Provide the (X, Y) coordinate of the cell's center where the given text is located.  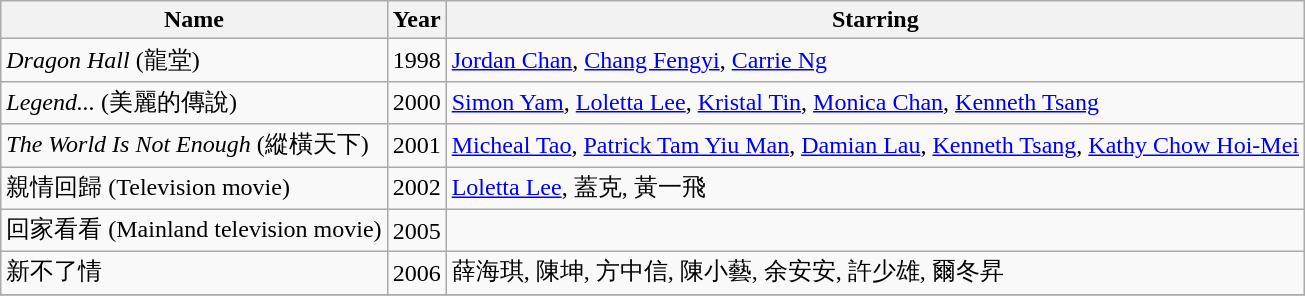
Dragon Hall (龍堂) (194, 60)
Loletta Lee, 蓋克, 黃一飛 (875, 188)
2006 (416, 274)
Name (194, 20)
Micheal Tao, Patrick Tam Yiu Man, Damian Lau, Kenneth Tsang, Kathy Chow Hoi-Mei (875, 146)
薛海琪, 陳坤, 方中信, 陳小藝, 余安安, 許少雄, 爾冬昇 (875, 274)
The World Is Not Enough (縱橫天下) (194, 146)
回家看看 (Mainland television movie) (194, 230)
Starring (875, 20)
2002 (416, 188)
2001 (416, 146)
親情回歸 (Television movie) (194, 188)
Jordan Chan, Chang Fengyi, Carrie Ng (875, 60)
Legend... (美麗的傳說) (194, 102)
2000 (416, 102)
Year (416, 20)
新不了情 (194, 274)
Simon Yam, Loletta Lee, Kristal Tin, Monica Chan, Kenneth Tsang (875, 102)
1998 (416, 60)
2005 (416, 230)
